Provide the [x, y] coordinate of the cell's center where the given text is located.  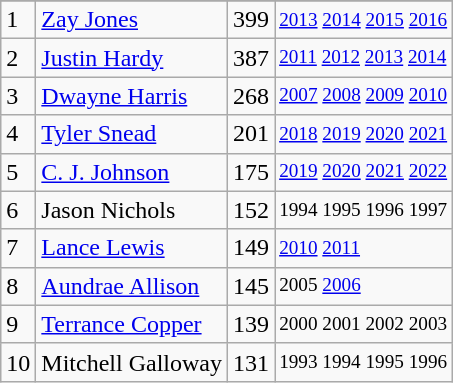
3 [18, 96]
7 [18, 248]
139 [252, 324]
268 [252, 96]
Zay Jones [132, 20]
Jason Nichols [132, 210]
10 [18, 362]
152 [252, 210]
2 [18, 58]
1 [18, 20]
Mitchell Galloway [132, 362]
201 [252, 134]
2007 2008 2009 2010 [364, 96]
C. J. Johnson [132, 172]
2019 2020 2021 2022 [364, 172]
1994 1995 1996 1997 [364, 210]
145 [252, 286]
8 [18, 286]
Terrance Copper [132, 324]
387 [252, 58]
Justin Hardy [132, 58]
2005 2006 [364, 286]
131 [252, 362]
2013 2014 2015 2016 [364, 20]
2011 2012 2013 2014 [364, 58]
Aundrae Allison [132, 286]
5 [18, 172]
2018 2019 2020 2021 [364, 134]
9 [18, 324]
2000 2001 2002 2003 [364, 324]
175 [252, 172]
Dwayne Harris [132, 96]
399 [252, 20]
6 [18, 210]
149 [252, 248]
4 [18, 134]
2010 2011 [364, 248]
Tyler Snead [132, 134]
Lance Lewis [132, 248]
1993 1994 1995 1996 [364, 362]
